Return (X, Y) of the center of cell containing provided text 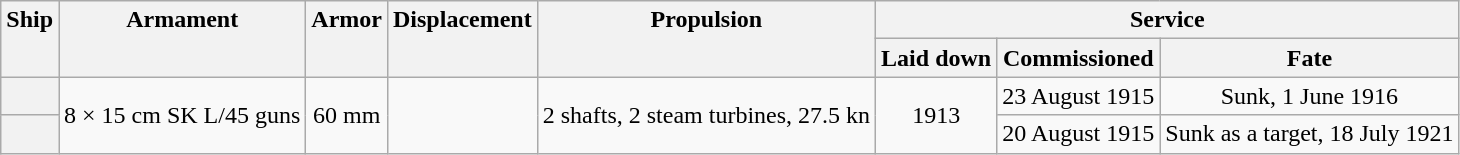
Propulsion (706, 39)
Armor (347, 39)
Sunk, 1 June 1916 (1310, 96)
8 × 15 cm SK L/45 guns (182, 115)
Displacement (462, 39)
Sunk as a target, 18 July 1921 (1310, 134)
Fate (1310, 58)
Ship (30, 39)
Laid down (936, 58)
1913 (936, 115)
23 August 1915 (1078, 96)
Service (1168, 20)
20 August 1915 (1078, 134)
2 shafts, 2 steam turbines, 27.5 kn (706, 115)
60 mm (347, 115)
Armament (182, 39)
Commissioned (1078, 58)
